Identify which cell holds the provided text, then report its (x, y) central coordinate. 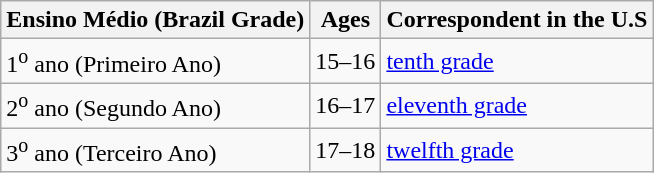
twelfth grade (517, 150)
Ensino Médio (Brazil Grade) (156, 20)
15–16 (346, 62)
16–17 (346, 106)
2o ano (Segundo Ano) (156, 106)
eleventh grade (517, 106)
Correspondent in the U.S (517, 20)
1o ano (Primeiro Ano) (156, 62)
tenth grade (517, 62)
17–18 (346, 150)
Ages (346, 20)
3o ano (Terceiro Ano) (156, 150)
